From the cell containing the given text, extract its center point as (X, Y) coordinate. 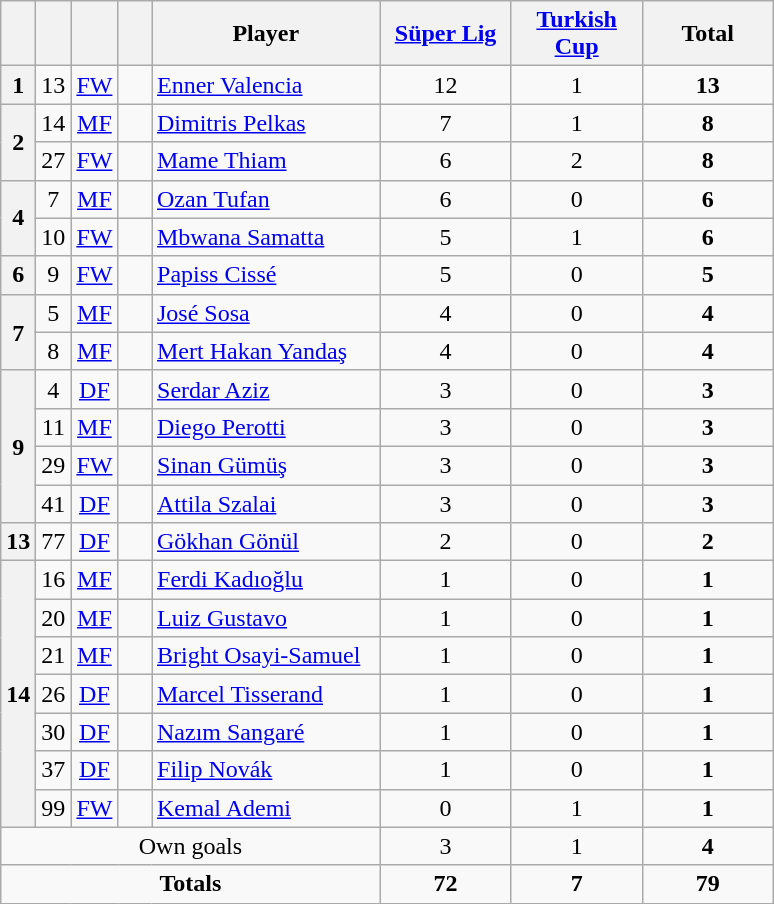
Kemal Ademi (266, 808)
72 (446, 884)
Papiss Cissé (266, 275)
Bright Osayi-Samuel (266, 656)
Sinan Gümüş (266, 465)
29 (54, 465)
16 (54, 580)
10 (54, 237)
Player (266, 34)
Own goals (190, 846)
Mbwana Samatta (266, 237)
21 (54, 656)
12 (446, 85)
Nazım Sangaré (266, 732)
41 (54, 503)
Attila Szalai (266, 503)
Ferdi Kadıoğlu (266, 580)
99 (54, 808)
Enner Valencia (266, 85)
Luiz Gustavo (266, 618)
27 (54, 161)
Totals (190, 884)
Süper Lig (446, 34)
Marcel Tisserand (266, 694)
20 (54, 618)
79 (708, 884)
Ozan Tufan (266, 199)
Total (708, 34)
Diego Perotti (266, 427)
11 (54, 427)
Gökhan Gönül (266, 542)
Dimitris Pelkas (266, 123)
Mert Hakan Yandaş (266, 351)
77 (54, 542)
Serdar Aziz (266, 389)
Filip Novák (266, 770)
Turkish Cup (576, 34)
30 (54, 732)
37 (54, 770)
Mame Thiam (266, 161)
José Sosa (266, 313)
26 (54, 694)
